From the cell containing the given text, extract its center point as (X, Y) coordinate. 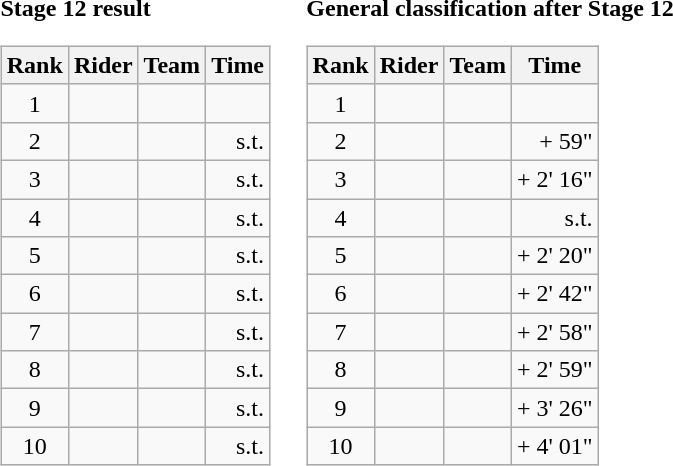
+ 2' 42" (554, 294)
+ 4' 01" (554, 446)
+ 2' 20" (554, 256)
+ 2' 58" (554, 332)
+ 3' 26" (554, 408)
+ 59" (554, 141)
+ 2' 59" (554, 370)
+ 2' 16" (554, 179)
